Detect which cell encompasses the target text, then output its [X, Y] center coordinate. 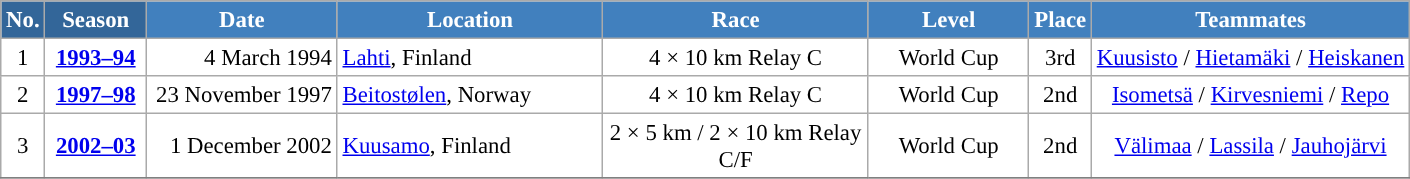
3 [23, 146]
3rd [1060, 58]
Beitostølen, Norway [470, 95]
Kuusisto / Hietamäki / Heiskanen [1250, 58]
Kuusamo, Finland [470, 146]
Lahti, Finland [470, 58]
2002–03 [96, 146]
Level [948, 20]
Isometsä / Kirvesniemi / Repo [1250, 95]
Season [96, 20]
Race [736, 20]
1 [23, 58]
Teammates [1250, 20]
Date [242, 20]
Place [1060, 20]
23 November 1997 [242, 95]
Välimaa / Lassila / Jauhojärvi [1250, 146]
1993–94 [96, 58]
1997–98 [96, 95]
Location [470, 20]
4 March 1994 [242, 58]
No. [23, 20]
1 December 2002 [242, 146]
2 × 5 km / 2 × 10 km Relay C/F [736, 146]
2 [23, 95]
